Determine the (X, Y) coordinate at the center of the cell enclosing the given text.  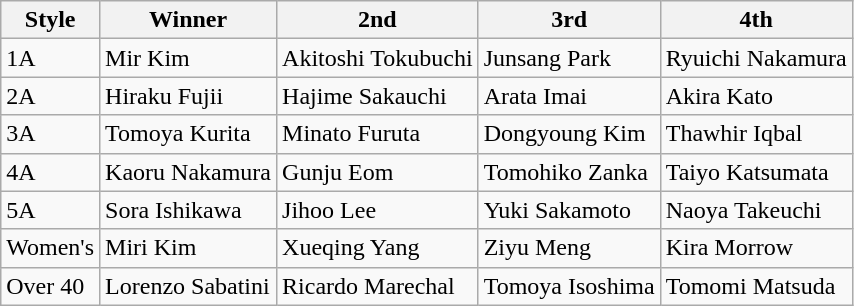
4A (50, 172)
Kira Morrow (756, 248)
Women's (50, 248)
Style (50, 20)
Tomomi Matsuda (756, 286)
3A (50, 134)
Akitoshi Tokubuchi (378, 58)
Over 40 (50, 286)
3rd (569, 20)
Tomoya Kurita (188, 134)
Jihoo Lee (378, 210)
Tomohiko Zanka (569, 172)
Gunju Eom (378, 172)
Miri Kim (188, 248)
1A (50, 58)
2nd (378, 20)
Akira Kato (756, 96)
Arata Imai (569, 96)
Tomoya Isoshima (569, 286)
Taiyo Katsumata (756, 172)
Minato Furuta (378, 134)
2A (50, 96)
Winner (188, 20)
Thawhir Iqbal (756, 134)
Mir Kim (188, 58)
5A (50, 210)
Ziyu Meng (569, 248)
Hajime Sakauchi (378, 96)
Kaoru Nakamura (188, 172)
Yuki Sakamoto (569, 210)
Lorenzo Sabatini (188, 286)
Hiraku Fujii (188, 96)
Ryuichi Nakamura (756, 58)
4th (756, 20)
Naoya Takeuchi (756, 210)
Dongyoung Kim (569, 134)
Junsang Park (569, 58)
Sora Ishikawa (188, 210)
Ricardo Marechal (378, 286)
Xueqing Yang (378, 248)
